Capture the cell that displays the provided text and extract its (x, y) central coordinate. 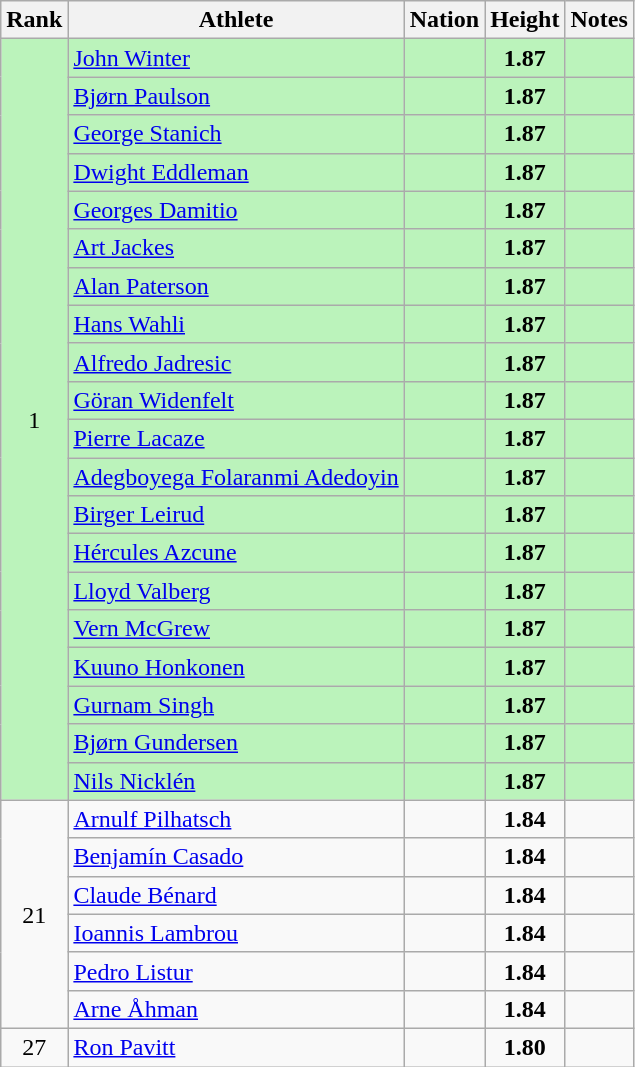
Dwight Eddleman (236, 172)
21 (34, 914)
Hans Wahli (236, 324)
Height (525, 20)
Hércules Azcune (236, 553)
Notes (599, 20)
Lloyd Valberg (236, 591)
Georges Damitio (236, 210)
Gurnam Singh (236, 705)
Kuuno Honkonen (236, 667)
Arnulf Pilhatsch (236, 819)
Adegboyega Folaranmi Adedoyin (236, 477)
Art Jackes (236, 248)
Pedro Listur (236, 971)
Athlete (236, 20)
Bjørn Gundersen (236, 743)
Nils Nicklén (236, 781)
Alan Paterson (236, 286)
Pierre Lacaze (236, 438)
Birger Leirud (236, 515)
Nation (444, 20)
Benjamín Casado (236, 857)
1 (34, 420)
Ron Pavitt (236, 1047)
Rank (34, 20)
Claude Bénard (236, 895)
1.80 (525, 1047)
George Stanich (236, 134)
27 (34, 1047)
Arne Åhman (236, 1009)
Ioannis Lambrou (236, 933)
Göran Widenfelt (236, 400)
Vern McGrew (236, 629)
Alfredo Jadresic (236, 362)
Bjørn Paulson (236, 96)
John Winter (236, 58)
